Identify which cell holds the provided text, then report its (x, y) central coordinate. 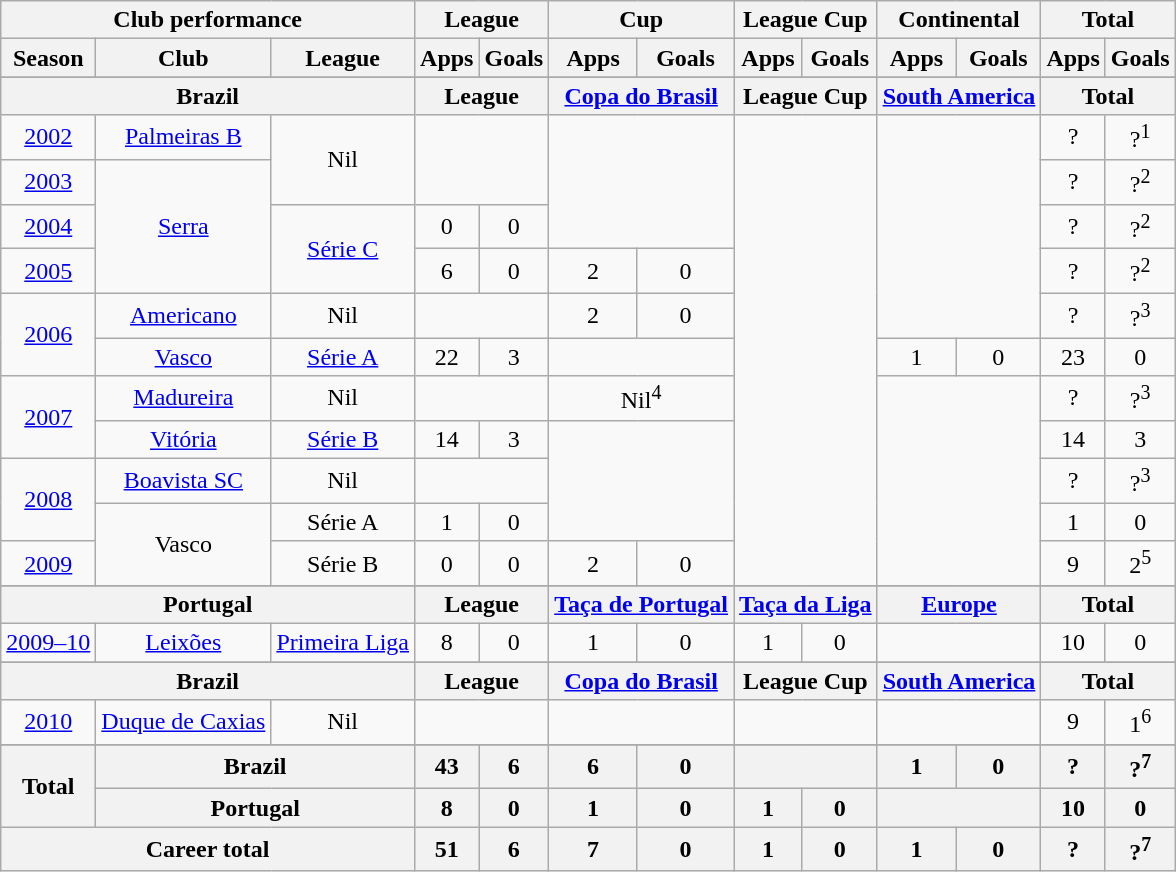
Season (48, 58)
Club performance (208, 20)
2002 (48, 138)
2010 (48, 722)
25 (1140, 564)
Taça da Liga (806, 605)
Europe (959, 605)
Americano (184, 316)
16 (1140, 722)
Madureira (184, 398)
7 (594, 850)
Continental (959, 20)
Palmeiras B (184, 138)
Club (184, 58)
2008 (48, 500)
Serra (184, 226)
2004 (48, 226)
23 (1073, 357)
2006 (48, 334)
2007 (48, 418)
Boavista SC (184, 480)
2009–10 (48, 643)
Série C (343, 248)
2005 (48, 272)
51 (447, 850)
Duque de Caxias (184, 722)
Cup (642, 20)
Career total (208, 850)
Leixões (184, 643)
Vitória (184, 439)
2009 (48, 564)
2003 (48, 182)
?1 (1140, 138)
Taça de Portugal (642, 605)
22 (447, 357)
Nil4 (642, 398)
43 (447, 766)
Primeira Liga (343, 643)
